Detect which cell encompasses the target text, then output its (X, Y) center coordinate. 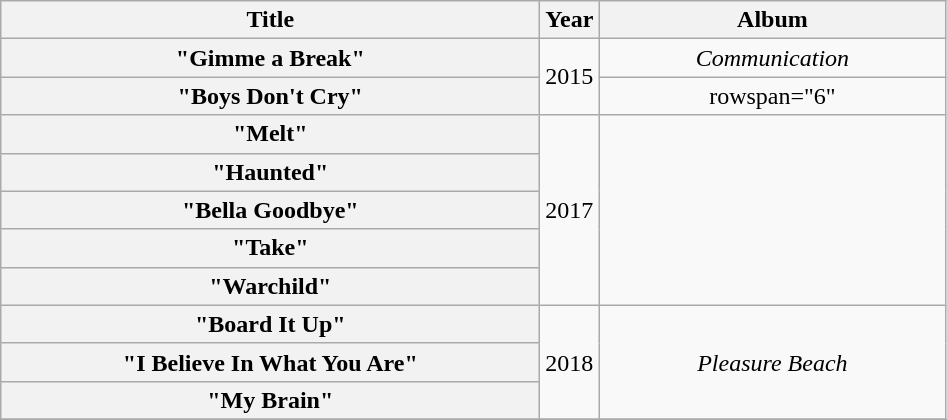
"Warchild" (270, 286)
2017 (570, 210)
"Board It Up" (270, 324)
Album (772, 20)
Pleasure Beach (772, 362)
"I Believe In What You Are" (270, 362)
"My Brain" (270, 400)
"Boys Don't Cry" (270, 96)
2018 (570, 362)
Communication (772, 58)
Title (270, 20)
rowspan="6" (772, 96)
"Take" (270, 248)
"Gimme a Break" (270, 58)
"Melt" (270, 134)
"Bella Goodbye" (270, 210)
"Haunted" (270, 172)
Year (570, 20)
2015 (570, 77)
